Scan for the cell matching the given text and deliver its [X, Y] coordinate at center. 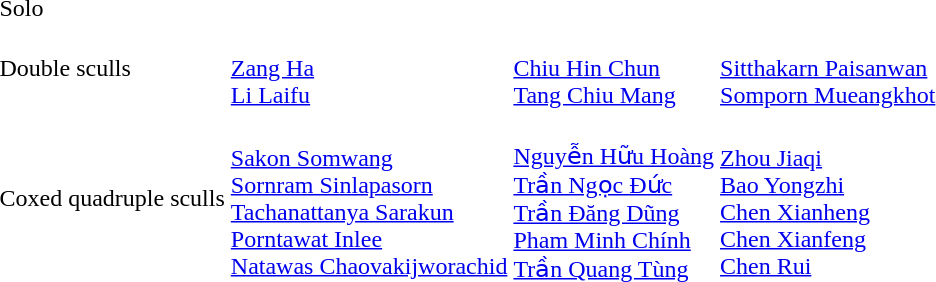
Zang HaLi Laifu [369, 68]
Chiu Hin ChunTang Chiu Mang [614, 68]
